For the text-containing cell, return its midpoint in (x, y) coordinate format. 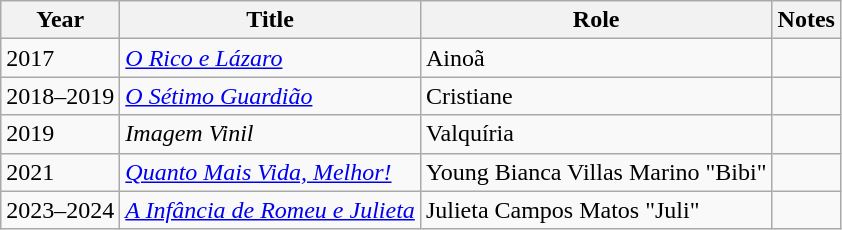
Year (60, 20)
Title (270, 20)
Ainoã (596, 58)
O Rico e Lázaro (270, 58)
2021 (60, 172)
Role (596, 20)
Cristiane (596, 96)
2018–2019 (60, 96)
O Sétimo Guardião (270, 96)
Young Bianca Villas Marino "Bibi" (596, 172)
2017 (60, 58)
Imagem Vinil (270, 134)
Notes (806, 20)
A Infância de Romeu e Julieta (270, 210)
Quanto Mais Vida, Melhor! (270, 172)
Julieta Campos Matos "Juli" (596, 210)
Valquíria (596, 134)
2023–2024 (60, 210)
2019 (60, 134)
